Output the [x, y] coordinate of the center of the cell containing the given text.  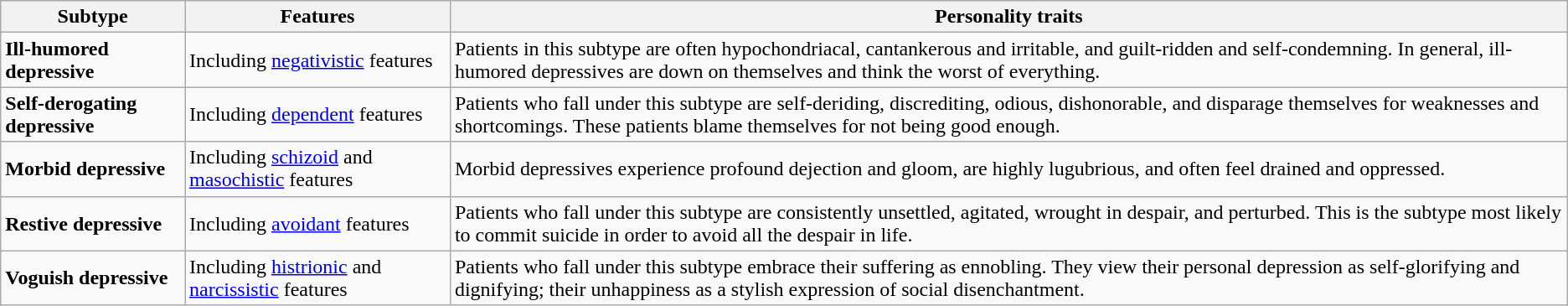
Including negativistic features [317, 60]
Morbid depressive [93, 169]
Features [317, 17]
Morbid depressives experience profound dejection and gloom, are highly lugubrious, and often feel drained and oppressed. [1008, 169]
Including histrionic and narcissistic features [317, 278]
Subtype [93, 17]
Including avoidant features [317, 223]
Ill-humored depressive [93, 60]
Voguish depressive [93, 278]
Personality traits [1008, 17]
Restive depressive [93, 223]
Self-derogating depressive [93, 114]
Including schizoid and masochistic features [317, 169]
Including dependent features [317, 114]
